Pinpoint the cell where the given text exists, returning its [x, y] midpoint coordinate. 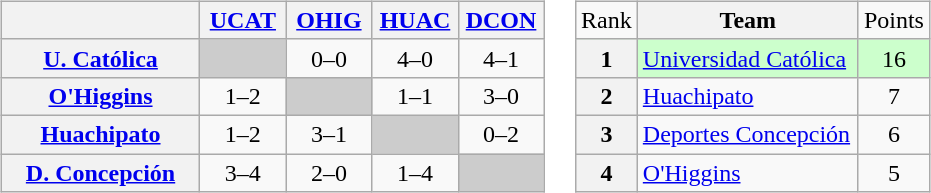
3 [607, 134]
OHIG [329, 20]
4–1 [501, 58]
2 [607, 96]
Team [748, 20]
Points [894, 20]
4 [607, 173]
7 [894, 96]
U. Católica [100, 58]
3–1 [329, 134]
HUAC [415, 20]
DCON [501, 20]
Deportes Concepción [748, 134]
1–4 [415, 173]
0–2 [501, 134]
6 [894, 134]
Rank [607, 20]
UCAT [243, 20]
1–1 [415, 96]
D. Concepción [100, 173]
Universidad Católica [748, 58]
2–0 [329, 173]
3–0 [501, 96]
3–4 [243, 173]
16 [894, 58]
0–0 [329, 58]
4–0 [415, 58]
5 [894, 173]
1 [607, 58]
